Capture the cell that displays the provided text and extract its (X, Y) central coordinate. 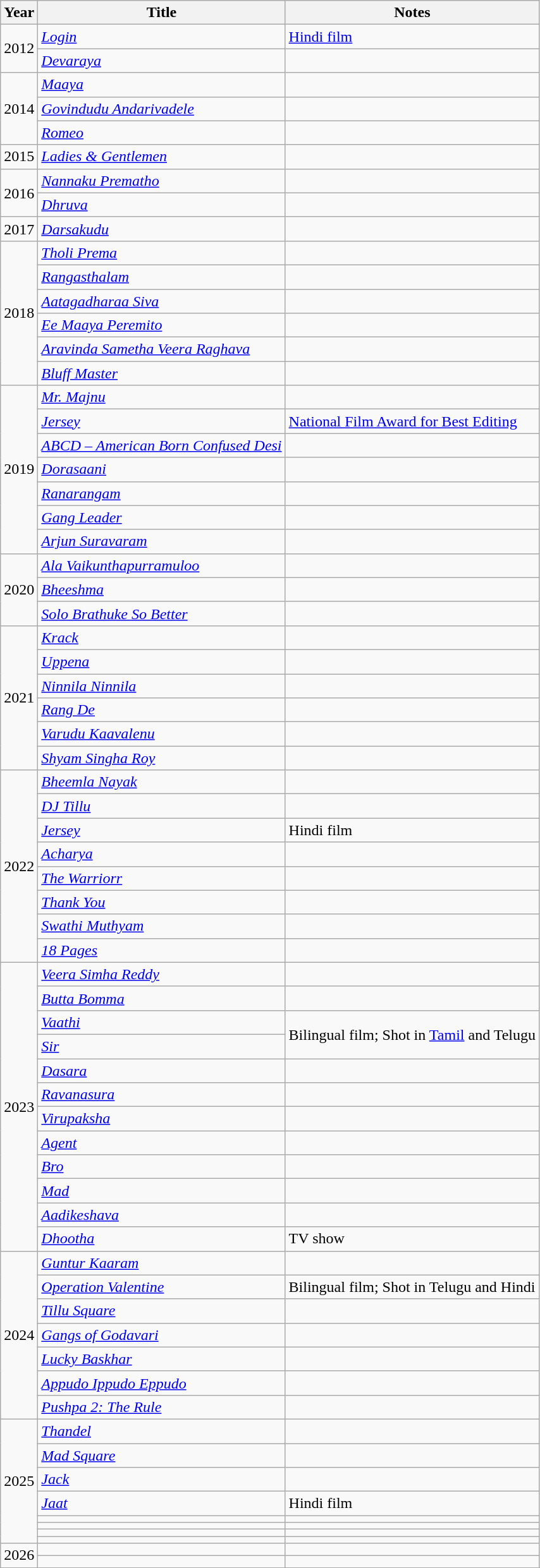
Bluff Master (162, 373)
Ee Maaya Peremito (162, 325)
Devaraya (162, 61)
Romeo (162, 133)
Govindudu Andarivadele (162, 109)
18 Pages (162, 950)
Dasara (162, 1071)
Ranarangam (162, 493)
2024 (19, 1335)
Bheeshma (162, 589)
Dhootha (162, 1239)
Lucky Baskhar (162, 1359)
Ladies & Gentlemen (162, 157)
2015 (19, 157)
Butta Bomma (162, 998)
Acharya (162, 854)
Mad (162, 1191)
Thandel (162, 1431)
Uppena (162, 661)
National Film Award for Best Editing (412, 421)
2019 (19, 469)
Veera Simha Reddy (162, 974)
Bro (162, 1167)
Mad Square (162, 1455)
Bilingual film; Shot in Telugu and Hindi (412, 1287)
ABCD – American Born Confused Desi (162, 445)
Dhruva (162, 205)
2022 (19, 866)
Thank You (162, 902)
Rang De (162, 710)
Jack (162, 1480)
Krack (162, 637)
Aadikeshava (162, 1215)
Year (19, 13)
Mr. Majnu (162, 397)
Sir (162, 1046)
Dorasaani (162, 469)
Operation Valentine (162, 1287)
Appudo Ippudo Eppudo (162, 1383)
Bilingual film; Shot in Tamil and Telugu (412, 1034)
Bheemla Nayak (162, 782)
Darsakudu (162, 229)
Login (162, 37)
Swathi Muthyam (162, 926)
Ala Vaikunthapurramuloo (162, 565)
Maaya (162, 85)
DJ Tillu (162, 806)
Ninnila Ninnila (162, 685)
2018 (19, 313)
Vaathi (162, 1022)
Solo Brathuke So Better (162, 613)
2016 (19, 193)
Aravinda Sametha Veera Raghava (162, 349)
2014 (19, 109)
2012 (19, 49)
Rangasthalam (162, 277)
Notes (412, 13)
Guntur Kaaram (162, 1263)
Virupaksha (162, 1119)
Jaat (162, 1504)
Tholi Prema (162, 253)
2021 (19, 697)
Tillu Square (162, 1311)
Agent (162, 1143)
The Warriorr (162, 878)
2023 (19, 1107)
Varudu Kaavalenu (162, 734)
Aatagadharaa Siva (162, 301)
Arjun Suravaram (162, 541)
Gang Leader (162, 517)
2026 (19, 1555)
Pushpa 2: The Rule (162, 1407)
Ravanasura (162, 1095)
TV show (412, 1239)
2017 (19, 229)
Gangs of Godavari (162, 1335)
Title (162, 13)
2020 (19, 589)
Nannaku Prematho (162, 181)
Shyam Singha Roy (162, 758)
2025 (19, 1481)
